Search for the cell housing the specified text and yield its [X, Y] center coordinate. 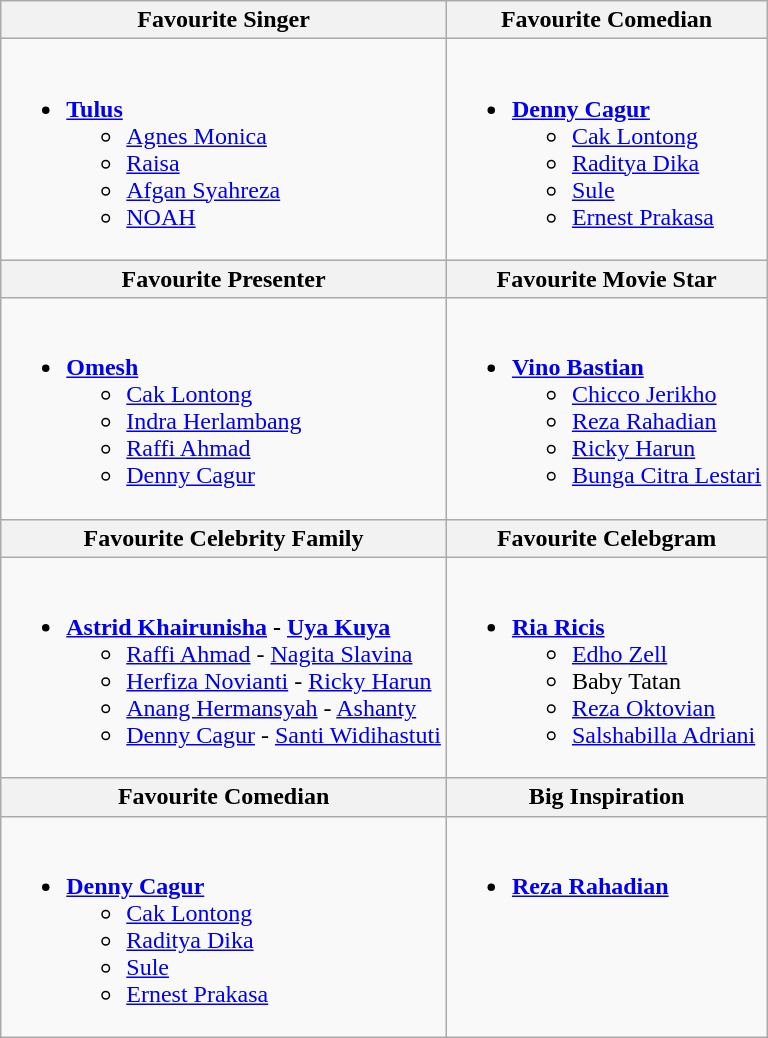
Astrid Khairunisha - Uya KuyaRaffi Ahmad - Nagita SlavinaHerfiza Novianti - Ricky HarunAnang Hermansyah - AshantyDenny Cagur - Santi Widihastuti [224, 668]
Favourite Presenter [224, 279]
TulusAgnes MonicaRaisaAfgan SyahrezaNOAH [224, 150]
Vino BastianChicco JerikhoReza RahadianRicky HarunBunga Citra Lestari [606, 408]
OmeshCak LontongIndra HerlambangRaffi AhmadDenny Cagur [224, 408]
Favourite Movie Star [606, 279]
Big Inspiration [606, 797]
Ria RicisEdho ZellBaby TatanReza OktovianSalshabilla Adriani [606, 668]
Favourite Singer [224, 20]
Favourite Celebgram [606, 538]
Reza Rahadian [606, 926]
Favourite Celebrity Family [224, 538]
